Return (x, y) of the center of cell containing provided text 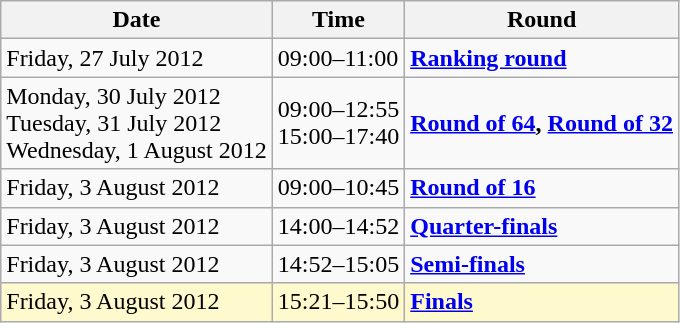
Monday, 30 July 2012Tuesday, 31 July 2012Wednesday, 1 August 2012 (137, 123)
Ranking round (542, 58)
Round (542, 20)
Date (137, 20)
Time (338, 20)
09:00–11:00 (338, 58)
Finals (542, 302)
09:00–10:45 (338, 188)
Friday, 27 July 2012 (137, 58)
09:00–12:5515:00–17:40 (338, 123)
Semi-finals (542, 264)
15:21–15:50 (338, 302)
14:52–15:05 (338, 264)
14:00–14:52 (338, 226)
Round of 64, Round of 32 (542, 123)
Round of 16 (542, 188)
Quarter-finals (542, 226)
